Provide the (X, Y) coordinate of the cell's center where the given text is located.  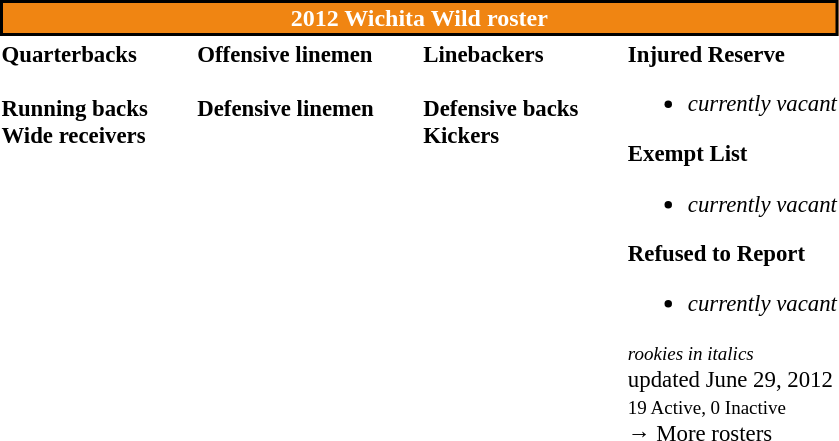
2012 Wichita Wild roster (419, 18)
